Return [X, Y] of the center of cell containing provided text 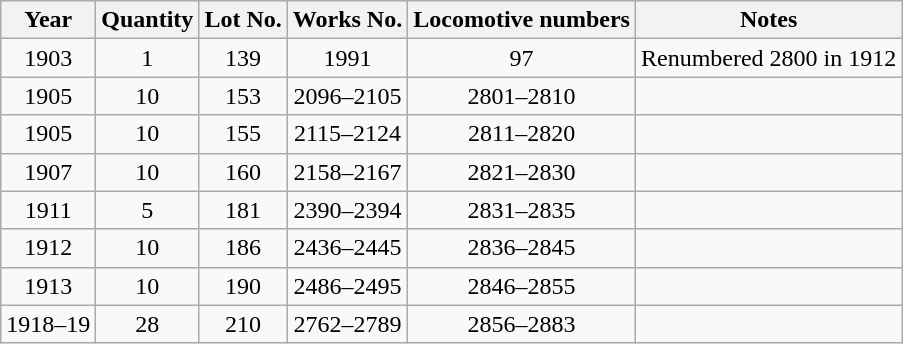
153 [243, 96]
2096–2105 [347, 96]
210 [243, 324]
1913 [48, 286]
Works No. [347, 20]
181 [243, 210]
1903 [48, 58]
Lot No. [243, 20]
139 [243, 58]
Renumbered 2800 in 1912 [768, 58]
1912 [48, 248]
190 [243, 286]
2115–2124 [347, 134]
2836–2845 [522, 248]
186 [243, 248]
Locomotive numbers [522, 20]
2486–2495 [347, 286]
1907 [48, 172]
2436–2445 [347, 248]
1991 [347, 58]
Year [48, 20]
1 [148, 58]
2390–2394 [347, 210]
2856–2883 [522, 324]
2762–2789 [347, 324]
Quantity [148, 20]
2821–2830 [522, 172]
1918–19 [48, 324]
1911 [48, 210]
160 [243, 172]
2811–2820 [522, 134]
2846–2855 [522, 286]
155 [243, 134]
28 [148, 324]
Notes [768, 20]
2801–2810 [522, 96]
5 [148, 210]
97 [522, 58]
2158–2167 [347, 172]
2831–2835 [522, 210]
